Detect which cell encompasses the target text, then output its (X, Y) center coordinate. 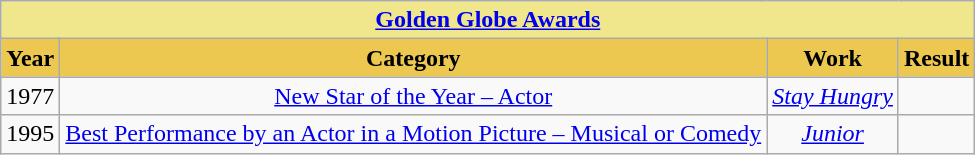
Result (936, 58)
Golden Globe Awards (488, 20)
Category (414, 58)
Junior (833, 134)
Work (833, 58)
Year (30, 58)
1995 (30, 134)
Stay Hungry (833, 96)
Best Performance by an Actor in a Motion Picture – Musical or Comedy (414, 134)
1977 (30, 96)
New Star of the Year – Actor (414, 96)
